Output the (x, y) coordinate of the center of the cell containing the given text.  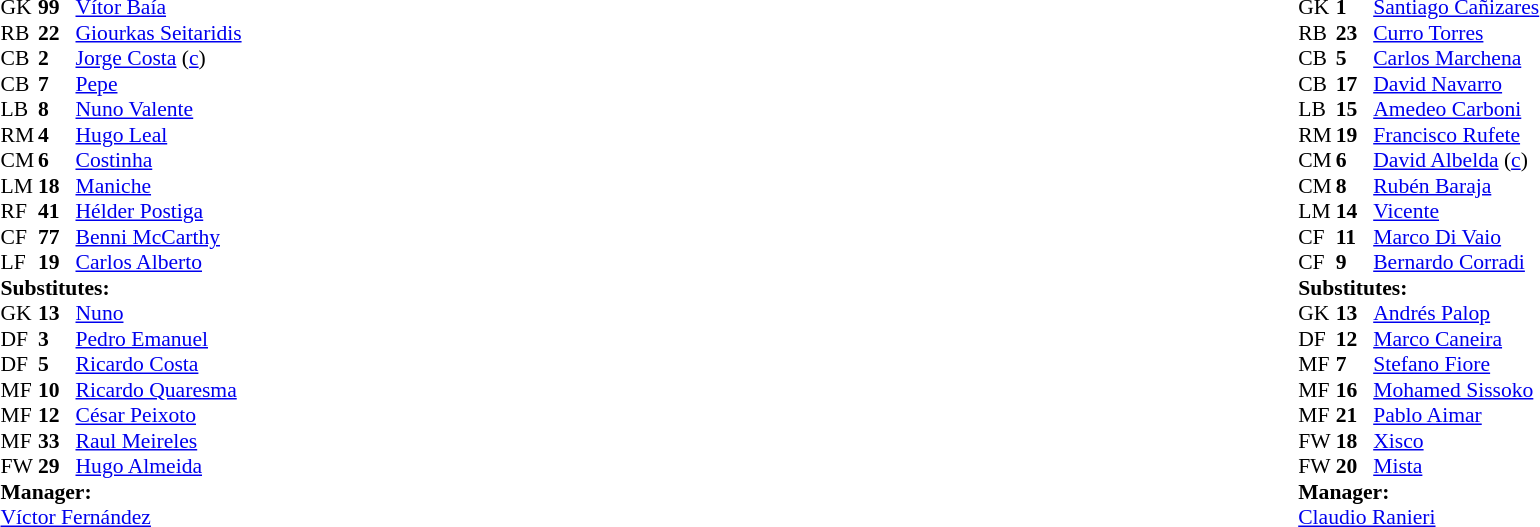
Marco Caneira (1456, 339)
9 (1355, 263)
14 (1355, 211)
33 (57, 441)
Nuno Valente (159, 109)
4 (57, 135)
Pedro Emanuel (159, 339)
Ricardo Costa (159, 365)
RF (19, 211)
Hélder Postiga (159, 211)
3 (57, 339)
Carlos Alberto (159, 263)
2 (57, 59)
11 (1355, 237)
77 (57, 237)
Amedeo Carboni (1456, 109)
Benni McCarthy (159, 237)
Vicente (1456, 211)
Hugo Almeida (159, 467)
Nuno (159, 313)
Hugo Leal (159, 135)
LF (19, 263)
Ricardo Quaresma (159, 390)
Marco Di Vaio (1456, 237)
22 (57, 33)
15 (1355, 109)
23 (1355, 33)
20 (1355, 467)
Carlos Marchena (1456, 59)
Jorge Costa (c) (159, 59)
21 (1355, 415)
17 (1355, 84)
Pepe (159, 84)
Mohamed Sissoko (1456, 390)
David Albelda (c) (1456, 161)
Maniche (159, 186)
Mista (1456, 467)
29 (57, 467)
10 (57, 390)
David Navarro (1456, 84)
16 (1355, 390)
César Peixoto (159, 415)
Pablo Aimar (1456, 415)
Xisco (1456, 441)
41 (57, 211)
Stefano Fiore (1456, 365)
Curro Torres (1456, 33)
Raul Meireles (159, 441)
Giourkas Seitaridis (159, 33)
Costinha (159, 161)
Bernardo Corradi (1456, 263)
Andrés Palop (1456, 313)
Francisco Rufete (1456, 135)
Rubén Baraja (1456, 186)
